Detect which cell encompasses the target text, then output its [x, y] center coordinate. 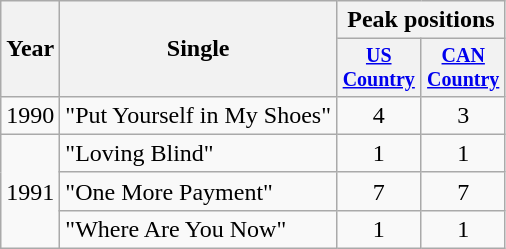
4 [379, 115]
"Where Are You Now" [198, 229]
"Put Yourself in My Shoes" [198, 115]
US Country [379, 68]
Year [30, 49]
"Loving Blind" [198, 153]
"One More Payment" [198, 191]
Single [198, 49]
Peak positions [422, 20]
CAN Country [463, 68]
1990 [30, 115]
1991 [30, 191]
3 [463, 115]
